Detect which cell encompasses the target text, then output its [x, y] center coordinate. 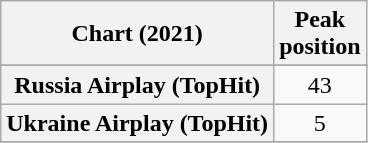
Chart (2021) [138, 34]
43 [320, 85]
Russia Airplay (TopHit) [138, 85]
Ukraine Airplay (TopHit) [138, 123]
Peakposition [320, 34]
5 [320, 123]
